Output the (X, Y) coordinate of the center of the cell containing the given text.  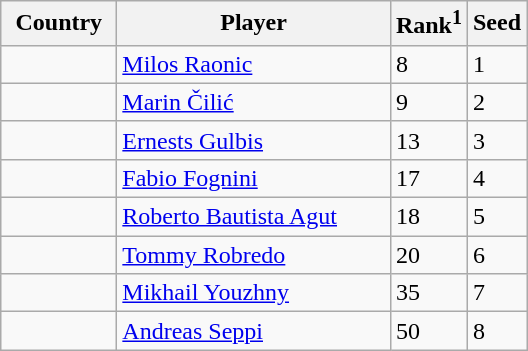
Mikhail Youzhny (254, 293)
13 (428, 140)
Player (254, 24)
7 (496, 293)
2 (496, 102)
17 (428, 178)
Milos Raonic (254, 64)
Andreas Seppi (254, 331)
35 (428, 293)
Seed (496, 24)
18 (428, 217)
Rank1 (428, 24)
4 (496, 178)
Ernests Gulbis (254, 140)
Country (59, 24)
Roberto Bautista Agut (254, 217)
50 (428, 331)
6 (496, 255)
1 (496, 64)
Marin Čilić (254, 102)
20 (428, 255)
3 (496, 140)
9 (428, 102)
Fabio Fognini (254, 178)
Tommy Robredo (254, 255)
5 (496, 217)
